Search for the cell housing the specified text and yield its (x, y) center coordinate. 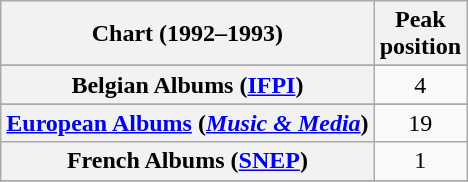
Peakposition (420, 34)
4 (420, 85)
1 (420, 161)
Chart (1992–1993) (188, 34)
Belgian Albums (IFPI) (188, 85)
French Albums (SNEP) (188, 161)
19 (420, 123)
European Albums (Music & Media) (188, 123)
